Scan for the cell matching the given text and deliver its (X, Y) coordinate at center. 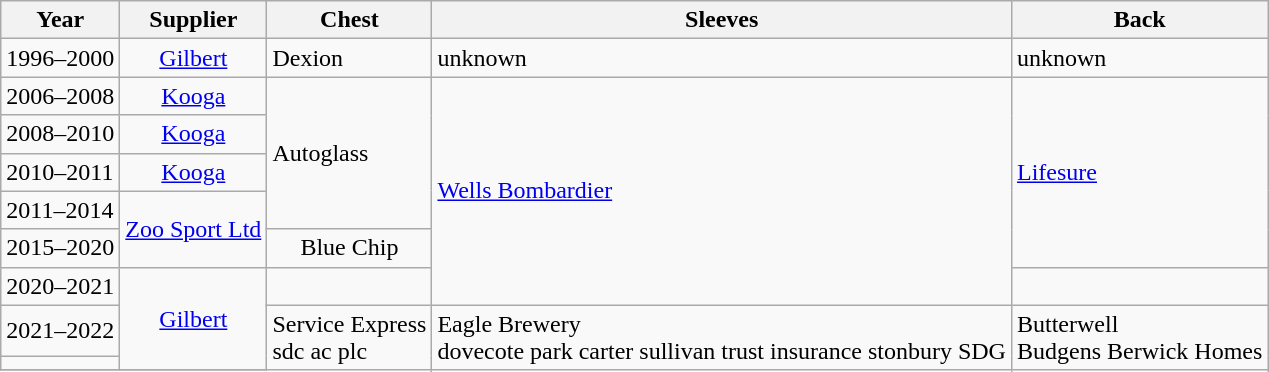
Blue Chip (350, 248)
ButterwellBudgens Berwick Homes (1139, 338)
2010–2011 (60, 172)
Eagle Brewerydovecote park carter sullivan trust insurance stonbury SDG (722, 338)
2021–2022 (60, 330)
Dexion (350, 58)
1996–2000 (60, 58)
Year (60, 20)
2020–2021 (60, 286)
Zoo Sport Ltd (194, 229)
2006–2008 (60, 96)
Service Expresssdc ac plc (350, 338)
Sleeves (722, 20)
2015–2020 (60, 248)
2011–2014 (60, 210)
Lifesure (1139, 172)
Autoglass (350, 153)
2008–2010 (60, 134)
Supplier (194, 20)
Back (1139, 20)
Wells Bombardier (722, 191)
Chest (350, 20)
